Return [X, Y] of the center of cell containing provided text 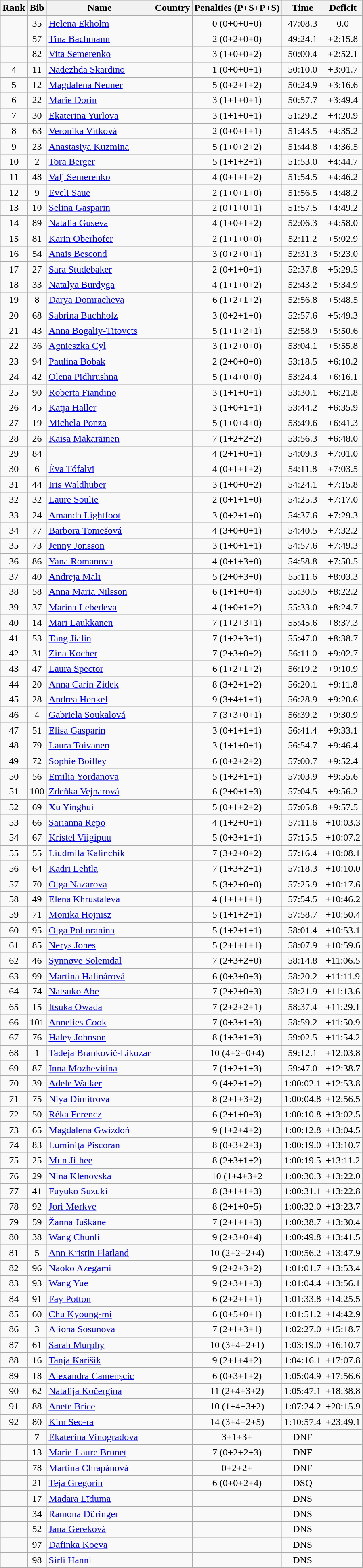
Deficit [342, 8]
Tina Bachmann [99, 39]
+7:29.3 [342, 515]
50:10.0 [302, 69]
54:37.6 [302, 515]
10 (3+4+2+1) [237, 1345]
Katja Haller [99, 407]
1:01:01.7 [302, 1268]
Country [172, 8]
1:00:30.3 [302, 1176]
56:41.4 [302, 730]
+2:15.8 [342, 39]
57:25.9 [302, 884]
2 (0+2+0+0) [237, 39]
Nadezhda Skardino [99, 69]
Madara Līduma [99, 1499]
57:54.5 [302, 899]
Xu Yinghui [99, 807]
Name [99, 8]
+9:52.4 [342, 761]
Anna Maria Nilsson [99, 592]
59:47.0 [302, 1068]
4 (3+0+0+1) [237, 530]
+12:53.8 [342, 1084]
Naoko Azegami [99, 1268]
Jenny Jonsson [99, 546]
1:00:49.8 [302, 1237]
Natalya Burdyga [99, 285]
56:20.1 [302, 684]
96 [37, 1268]
Haley Johnson [99, 1038]
+13:53.4 [342, 1268]
55:33.0 [302, 607]
56:11.0 [302, 653]
Eveli Saue [99, 193]
Réka Ferencz [99, 1114]
+4:46.2 [342, 177]
Kim Seo-ra [99, 1421]
1 (0+0+0+1) [237, 69]
53:30.1 [302, 392]
59:02.5 [302, 1038]
7 (1+2+2+2) [237, 438]
6 (2+1+0+3) [237, 1114]
Sara Studebaker [99, 269]
99 [37, 976]
+13:22.0 [342, 1176]
98 [37, 1560]
9 (2+2+3+2) [237, 1268]
Martina Chrapánová [99, 1468]
+7:01.0 [342, 454]
Anna Carin Zidek [99, 684]
7 (1+2+1+3) [237, 1068]
+9:56.2 [342, 792]
+4:48.2 [342, 193]
1:03:19.0 [302, 1345]
+9:30.9 [342, 715]
Kristel Viigipuu [99, 838]
Bib [37, 8]
2 (0+0+1+1) [237, 131]
55:11.6 [302, 576]
Chu Kyoung-mi [99, 1314]
57:11.6 [302, 822]
+9:55.6 [342, 776]
Sarianna Repo [99, 822]
Sarah Murphy [99, 1345]
Inna Mozhevitina [99, 1068]
14 (3+4+2+5) [237, 1421]
+17:07.8 [342, 1360]
53:44.2 [302, 407]
Olga Nazarova [99, 884]
Niya Dimitrova [99, 1099]
5 (1+0+2+2) [237, 146]
Zina Kocher [99, 653]
Elisa Gasparin [99, 730]
Synnøve Solemdal [99, 961]
Olena Pidhrushna [99, 377]
+11:06.5 [342, 961]
+10:17.6 [342, 884]
56:19.2 [302, 669]
Time [302, 8]
+9:02.7 [342, 653]
1:02:27.0 [302, 1329]
+8:03.3 [342, 576]
1:05:47.1 [302, 1391]
Selina Gasparin [99, 208]
+13:04.5 [342, 1130]
57:15.5 [302, 838]
Dafinka Koeva [99, 1545]
Barbora Tomešová [99, 530]
Vita Semerenko [99, 54]
+3:49.4 [342, 100]
53:04.1 [302, 346]
+5:50.6 [342, 331]
58:07.9 [302, 945]
Anete Brice [99, 1406]
+8:22.2 [342, 592]
+13:30.4 [342, 1222]
+5:49.3 [342, 315]
+13:22.8 [342, 1191]
+11:54.2 [342, 1038]
+13:47.9 [342, 1253]
6 (1+1+0+4) [237, 592]
50:24.9 [302, 85]
8 (2+1+3+2) [237, 1099]
+6:16.1 [342, 377]
2 (1+0+1+0) [237, 193]
55:45.6 [302, 623]
51:29.2 [302, 115]
+9:10.9 [342, 669]
58:01.4 [302, 930]
1:01:33.8 [302, 1299]
8 (2+3+1+2) [237, 1160]
+11:13.6 [342, 992]
4 (2+1+0+1) [237, 454]
53:49.6 [302, 423]
DSQ [302, 1483]
Laura Toivanen [99, 746]
52:43.2 [302, 285]
Aliona Sosunova [99, 1329]
Penalties (P+S+P+S) [237, 8]
6 (2+0+1+3) [237, 792]
+7:49.3 [342, 546]
10 (2+2+2+4) [237, 1253]
Tanja Karišik [99, 1360]
+4:36.5 [342, 146]
9 (3+4+1+1) [237, 700]
4 (1+2+0+1) [237, 822]
Fuyuko Suzuki [99, 1191]
93 [37, 1283]
+7:03.5 [342, 469]
Jori Mørkve [99, 1207]
55:47.0 [302, 638]
5 (0+1+2+2) [237, 807]
11 (2+4+3+2) [237, 1391]
Tora Berger [99, 161]
Sophie Boilley [99, 761]
Anais Bescond [99, 254]
58:20.2 [302, 976]
8 (3+1+1+3) [237, 1191]
Roberta Fiandino [99, 392]
+13:10.7 [342, 1145]
Darya Domracheva [99, 300]
Tadeja Brankovič-Likozar [99, 1053]
10 (4+2+0+4) [237, 1053]
Ramona Düringer [99, 1514]
+13:41.5 [342, 1237]
56:28.9 [302, 700]
+6:35.9 [342, 407]
7 (2+1+3+1) [237, 1329]
1:10:57.4 [302, 1421]
8 (1+3+1+3) [237, 1038]
+13:56.1 [342, 1283]
Fay Potton [99, 1299]
+17:56.6 [342, 1375]
+18:38.8 [342, 1391]
5 (2+0+3+0) [237, 576]
97 [37, 1545]
Olga Poltoranina [99, 930]
57:58.7 [302, 914]
9 (2+1+4+2) [237, 1360]
1:00:12.8 [302, 1130]
Emilia Yordanova [99, 776]
51:54.5 [302, 177]
7 (2+3+2+0) [237, 961]
7 (2+2+2+1) [237, 1007]
1:05:04.9 [302, 1375]
+9:11.8 [342, 684]
51:43.5 [302, 131]
Itsuka Owada [99, 1007]
1:07:24.2 [302, 1406]
Sabrina Buchholz [99, 315]
+10:10.0 [342, 868]
52:31.3 [302, 254]
57:03.9 [302, 776]
+13:02.5 [342, 1114]
53:18.5 [302, 361]
+13:23.7 [342, 1207]
+9:57.5 [342, 807]
Luminiţa Piscoran [99, 1145]
7 (0+3+1+3) [237, 1022]
Martina Halinárová [99, 976]
+4:58.0 [342, 223]
Gabriela Soukalová [99, 715]
6 (0+2+2+2) [237, 761]
7 (0+2+2+3) [237, 1453]
+11:29.1 [342, 1007]
52:58.9 [302, 331]
Adele Walker [99, 1084]
Natalija Kočergina [99, 1391]
8 (2+1+0+5) [237, 1207]
Alexandra Camenşcic [99, 1375]
Veronika Vítková [99, 131]
5 (1+0+4+0) [237, 423]
+7:15.8 [342, 484]
8 (0+3+2+3) [237, 1145]
2 [37, 161]
+11:11.9 [342, 976]
3 (0+1+1+1) [237, 730]
Iris Waldhuber [99, 484]
Kadri Lehtla [99, 868]
Jana Gereková [99, 1529]
47:08.3 [302, 23]
4 (1+1+0+2) [237, 285]
+13:11.2 [342, 1160]
7 (1+3+2+1) [237, 868]
Paulina Bobak [99, 361]
1:00:02.1 [302, 1084]
+3:16.6 [342, 85]
+14:25.5 [342, 1299]
56:54.7 [302, 746]
Andrea Henkel [99, 700]
+8:24.7 [342, 607]
52:06.3 [302, 223]
+4:20.9 [342, 115]
+12:38.7 [342, 1068]
Žanna Juškāne [99, 1222]
+6:10.2 [342, 361]
Michela Ponza [99, 423]
+5:29.5 [342, 269]
51:56.5 [302, 193]
+10:59.6 [342, 945]
7 (3+3+0+1) [237, 715]
+23:49.1 [342, 1421]
58:59.2 [302, 1022]
+5:55.8 [342, 346]
57:00.7 [302, 761]
57:18.3 [302, 868]
+6:21.8 [342, 392]
+10:03.3 [342, 822]
54:09.3 [302, 454]
0 (0+0+0+0) [237, 23]
9 (2+3+0+4) [237, 1237]
+4:44.7 [342, 161]
1 [37, 1053]
Natalia Guseva [99, 223]
54:25.3 [302, 500]
9 (4+2+1+2) [237, 1084]
56:39.2 [302, 715]
1:00:32.0 [302, 1207]
Ekaterina Yurlova [99, 115]
7 (2+1+1+3) [237, 1222]
6 (0+3+1+2) [237, 1375]
57:05.8 [302, 807]
+7:32.2 [342, 530]
54:11.8 [302, 469]
52:37.8 [302, 269]
Yana Romanova [99, 561]
1:01:51.2 [302, 1314]
54:58.8 [302, 561]
0+2+2+ [237, 1468]
+9:33.1 [342, 730]
Ekaterina Vinogradova [99, 1437]
+10:50.4 [342, 914]
+15:18.7 [342, 1329]
+8:38.7 [342, 638]
+6:41.3 [342, 423]
1:00:31.1 [302, 1191]
58:21.9 [302, 992]
10 (1+4+3+2) [237, 1406]
94 [37, 361]
6 (0+5+0+1) [237, 1314]
+10:07.2 [342, 838]
Kaisa Mäkäräinen [99, 438]
+14:42.9 [342, 1314]
54:40.5 [302, 530]
1:00:10.8 [302, 1114]
10 (1+4+3+2 [237, 1176]
7 (3+2+0+2) [237, 853]
Laura Spector [99, 669]
0.0 [342, 23]
3 (0+2+0+1) [237, 254]
Anastasiya Kuzmina [99, 146]
Amanda Lightfoot [99, 515]
3 (1+2+0+0) [237, 346]
+5:34.9 [342, 285]
7 (2+3+0+2) [237, 653]
Zdeňka Vejnarová [99, 792]
50:00.4 [302, 54]
+9:46.4 [342, 746]
6 (2+2+1+1) [237, 1299]
51:57.5 [302, 208]
Tang Jialin [99, 638]
+20:15.9 [342, 1406]
100 [37, 792]
+3:01.7 [342, 69]
52:11.2 [302, 239]
9 (2+3+1+3) [237, 1283]
+7:50.5 [342, 561]
Laure Soulie [99, 500]
Karin Oberhofer [99, 239]
55:30.5 [302, 592]
Marina Lebedeva [99, 607]
58:14.8 [302, 961]
53:56.3 [302, 438]
Andreja Mali [99, 576]
Wang Chunli [99, 1237]
1:00:38.7 [302, 1222]
+10:46.2 [342, 899]
Anna Bogaliy-Titovets [99, 331]
Marie-Laure Brunet [99, 1453]
5 (0+2+1+2) [237, 85]
+5:48.5 [342, 300]
Liudmila Kalinchik [99, 853]
Magdalena Gwizdoń [99, 1130]
54:57.6 [302, 546]
1:01:04.4 [302, 1283]
+9:20.6 [342, 700]
Agnieszka Cyl [99, 346]
50:57.7 [302, 100]
Annelies Cook [99, 1022]
1:00:19.5 [302, 1160]
Helena Ekholm [99, 23]
8 (3+2+1+2) [237, 684]
52:56.8 [302, 300]
51:44.8 [302, 146]
Teja Gregorin [99, 1483]
Natsuko Abe [99, 992]
95 [37, 930]
1:00:19.0 [302, 1145]
2 (1+1+0+0) [237, 239]
+7:17.0 [342, 500]
52:57.6 [302, 315]
57:16.4 [302, 853]
9 (1+2+4+2) [237, 1130]
Mari Laukkanen [99, 623]
Monika Hojnisz [99, 914]
+4:49.2 [342, 208]
59:12.1 [302, 1053]
+5:02.9 [342, 239]
101 [37, 1022]
Ann Kristin Flatland [99, 1253]
+16:10.7 [342, 1345]
6 (0+3+0+3) [237, 976]
54:24.1 [302, 484]
Marie Dorin [99, 100]
5 (2+1+1+1) [237, 945]
+12:03.8 [342, 1053]
5 (3+2+0+0) [237, 884]
1:00:56.2 [302, 1253]
+6:48.0 [342, 438]
Nina Klenovska [99, 1176]
6 (0+0+2+4) [237, 1483]
+10:08.1 [342, 853]
+2:52.1 [342, 54]
+12:56.5 [342, 1099]
Éva Tófalvi [99, 469]
Elena Khrustaleva [99, 899]
7 (2+2+0+3) [237, 992]
Valj Semerenko [99, 177]
+11:50.9 [342, 1022]
Rank [14, 8]
Wang Yue [99, 1283]
5 (1+4+0+0) [237, 377]
+4:35.2 [342, 131]
+8:37.3 [342, 623]
Sirli Hanni [99, 1560]
Mun Ji-hee [99, 1160]
58:37.4 [302, 1007]
1:04:16.1 [302, 1360]
4 (1+1+1+1) [237, 899]
1:00:04.8 [302, 1099]
2 (0+1+1+0) [237, 500]
Magdalena Neuner [99, 85]
3+1+3+ [237, 1437]
2 (2+0+0+0) [237, 361]
51:53.0 [302, 161]
5 (0+3+1+1) [237, 838]
4 (0+1+3+0) [237, 561]
+5:23.0 [342, 254]
49:24.1 [302, 39]
57:04.5 [302, 792]
+10:53.1 [342, 930]
53:24.4 [302, 377]
3 [37, 1329]
Nerys Jones [99, 945]
